Extract the [x, y] coordinate from the center of the cell holding the provided text.  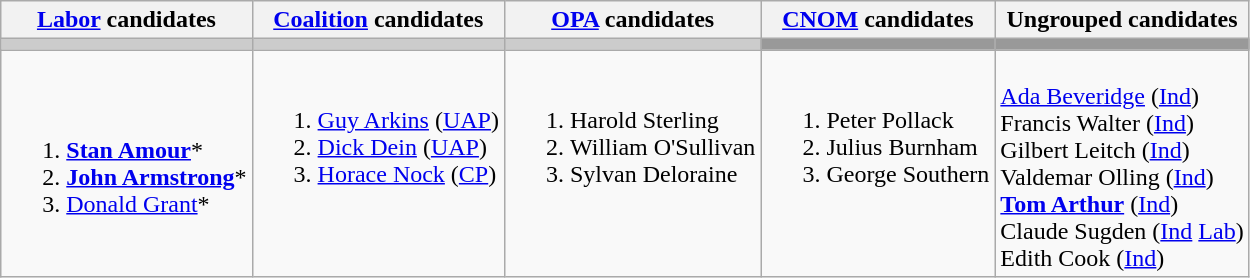
Guy Arkins (UAP)Dick Dein (UAP)Horace Nock (CP) [378, 164]
Ungrouped candidates [1122, 20]
OPA candidates [632, 20]
Peter PollackJulius BurnhamGeorge Southern [878, 164]
Harold SterlingWilliam O'SullivanSylvan Deloraine [632, 164]
Stan Amour*John Armstrong*Donald Grant* [126, 164]
Ada Beveridge (Ind) Francis Walter (Ind) Gilbert Leitch (Ind) Valdemar Olling (Ind) Tom Arthur (Ind) Claude Sugden (Ind Lab) Edith Cook (Ind) [1122, 164]
CNOM candidates [878, 20]
Labor candidates [126, 20]
Coalition candidates [378, 20]
